Identify which cell holds the provided text, then report its [x, y] central coordinate. 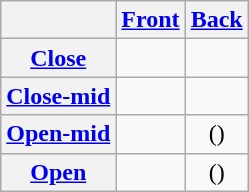
Front [150, 20]
Close-mid [58, 96]
Close [58, 58]
Back [216, 20]
Open-mid [58, 134]
Open [58, 172]
